For the text-containing cell, return its midpoint in (X, Y) coordinate format. 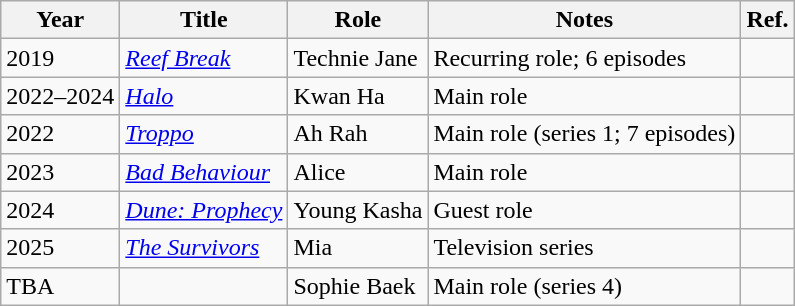
2025 (60, 248)
Halo (204, 96)
Ref. (768, 20)
Notes (584, 20)
Recurring role; 6 episodes (584, 58)
Ah Rah (358, 134)
TBA (60, 286)
The Survivors (204, 248)
Main role (series 1; 7 episodes) (584, 134)
Bad Behaviour (204, 172)
Role (358, 20)
2022 (60, 134)
Kwan Ha (358, 96)
Technie Jane (358, 58)
Young Kasha (358, 210)
Alice (358, 172)
Troppo (204, 134)
Television series (584, 248)
2023 (60, 172)
Guest role (584, 210)
2019 (60, 58)
Mia (358, 248)
Main role (series 4) (584, 286)
Title (204, 20)
2024 (60, 210)
Year (60, 20)
2022–2024 (60, 96)
Dune: Prophecy (204, 210)
Sophie Baek (358, 286)
Reef Break (204, 58)
